Return (x, y) of the center of cell containing provided text 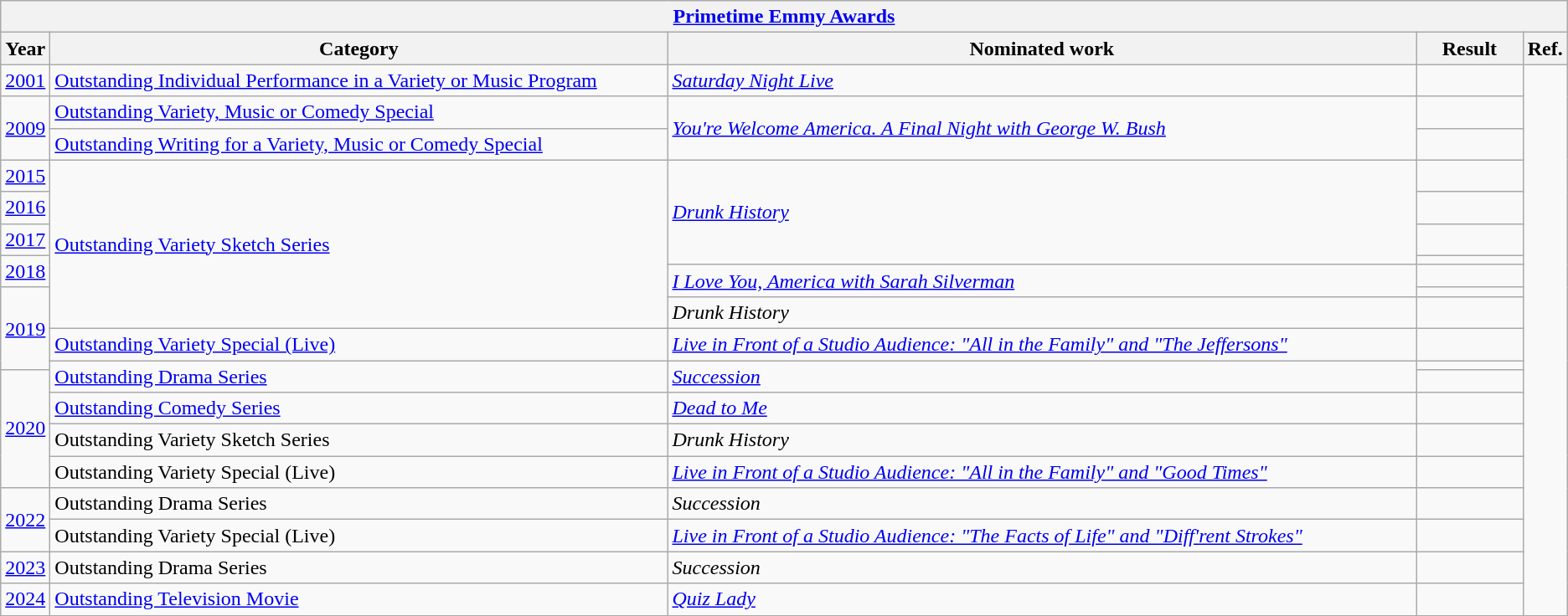
Nominated work (1042, 49)
I Love You, America with Sarah Silverman (1042, 280)
Quiz Lady (1042, 599)
Live in Front of a Studio Audience: "The Facts of Life" and "Diff'rent Strokes" (1042, 536)
2001 (25, 80)
Ref. (1545, 49)
Live in Front of a Studio Audience: "All in the Family" and "The Jeffersons" (1042, 344)
Saturday Night Live (1042, 80)
You're Welcome America. A Final Night with George W. Bush (1042, 128)
Result (1470, 49)
Category (358, 49)
Outstanding Variety, Music or Comedy Special (358, 112)
2019 (25, 328)
2016 (25, 208)
2024 (25, 599)
Outstanding Individual Performance in a Variety or Music Program (358, 80)
2022 (25, 520)
Dead to Me (1042, 408)
Year (25, 49)
Outstanding Television Movie (358, 599)
2015 (25, 176)
Live in Front of a Studio Audience: "All in the Family" and "Good Times" (1042, 472)
Outstanding Writing for a Variety, Music or Comedy Special (358, 144)
2023 (25, 567)
2020 (25, 429)
2009 (25, 128)
Primetime Emmy Awards (784, 17)
2018 (25, 271)
2017 (25, 239)
Outstanding Comedy Series (358, 408)
